Pinpoint the cell where the given text exists, returning its [x, y] midpoint coordinate. 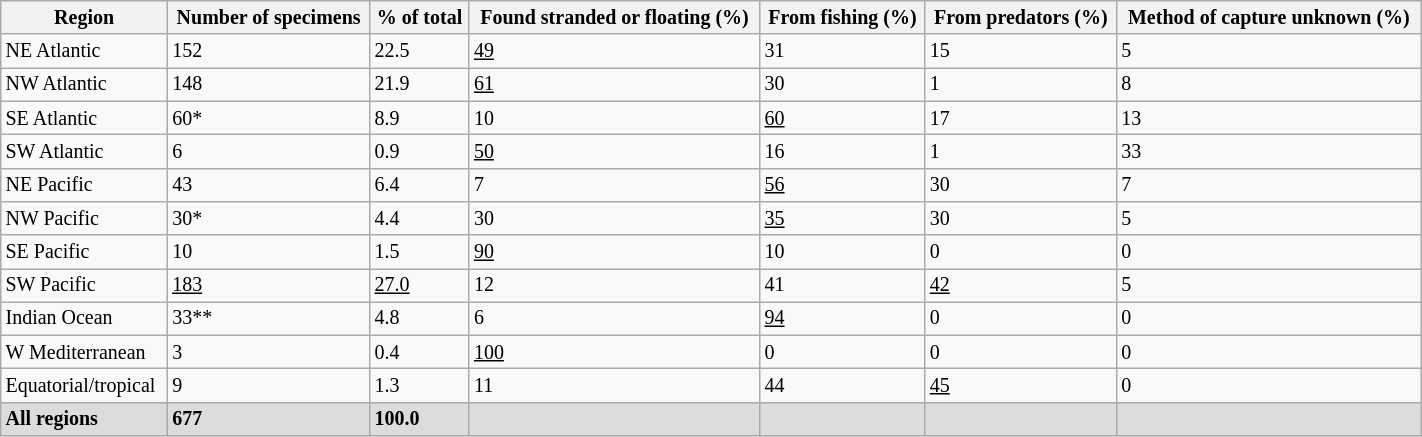
152 [268, 52]
90 [614, 252]
NE Atlantic [84, 52]
60* [268, 118]
49 [614, 52]
31 [842, 52]
6.4 [420, 184]
44 [842, 386]
30* [268, 218]
0.4 [420, 352]
1.3 [420, 386]
677 [268, 420]
42 [1021, 286]
Found stranded or floating (%) [614, 18]
60 [842, 118]
17 [1021, 118]
3 [268, 352]
183 [268, 286]
SE Pacific [84, 252]
100 [614, 352]
35 [842, 218]
27.0 [420, 286]
15 [1021, 52]
SW Pacific [84, 286]
4.8 [420, 318]
From fishing (%) [842, 18]
NE Pacific [84, 184]
56 [842, 184]
0.9 [420, 152]
9 [268, 386]
33 [1270, 152]
22.5 [420, 52]
41 [842, 286]
50 [614, 152]
8 [1270, 84]
16 [842, 152]
NW Pacific [84, 218]
1.5 [420, 252]
4.4 [420, 218]
Indian Ocean [84, 318]
61 [614, 84]
% of total [420, 18]
NW Atlantic [84, 84]
33** [268, 318]
All regions [84, 420]
SW Atlantic [84, 152]
Region [84, 18]
SE Atlantic [84, 118]
45 [1021, 386]
100.0 [420, 420]
43 [268, 184]
12 [614, 286]
Equatorial/tropical [84, 386]
21.9 [420, 84]
W Mediterranean [84, 352]
13 [1270, 118]
From predators (%) [1021, 18]
Method of capture unknown (%) [1270, 18]
94 [842, 318]
Number of specimens [268, 18]
8.9 [420, 118]
11 [614, 386]
148 [268, 84]
